Extract the [X, Y] coordinate from the center of the cell holding the provided text.  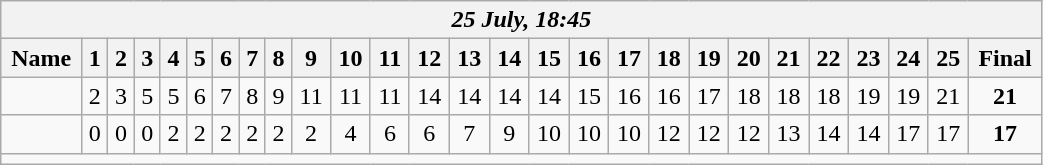
25 [948, 58]
20 [749, 58]
24 [908, 58]
1 [95, 58]
Name [42, 58]
22 [829, 58]
25 July, 18:45 [522, 20]
Final [1005, 58]
23 [868, 58]
